Locate the cell with the specified text and output its [x, y] center coordinate. 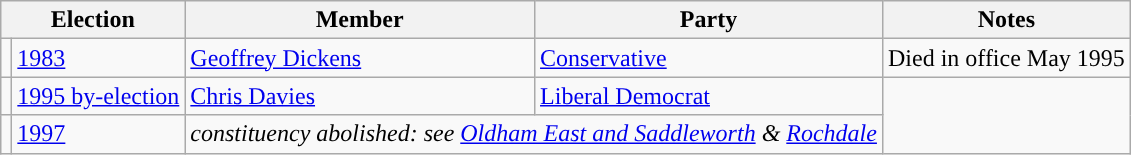
Election [93, 20]
Member [360, 20]
Notes [1006, 20]
1995 by-election [98, 96]
Liberal Democrat [709, 96]
Geoffrey Dickens [360, 58]
constituency abolished: see Oldham East and Saddleworth & Rochdale [534, 134]
Party [709, 20]
1983 [98, 58]
Conservative [709, 58]
1997 [98, 134]
Died in office May 1995 [1006, 58]
Chris Davies [360, 96]
